For the text-containing cell, return its midpoint in [x, y] coordinate format. 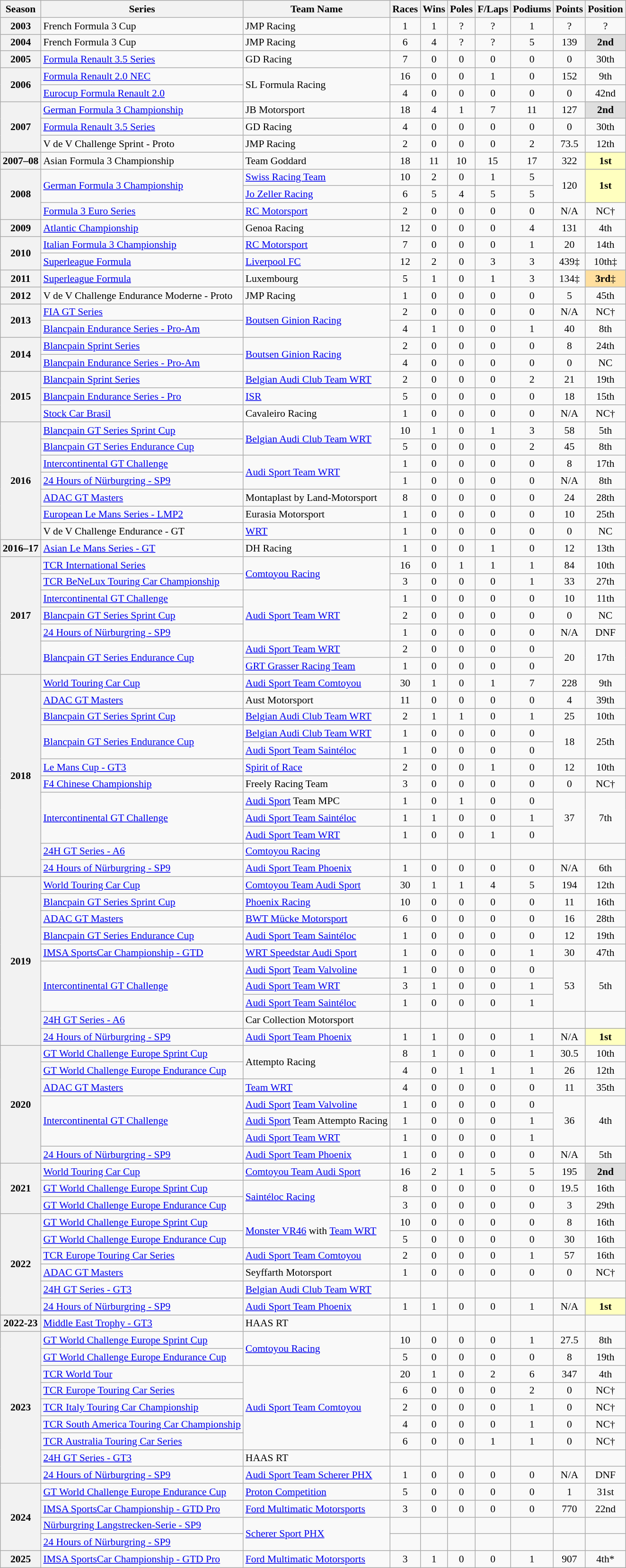
13th [605, 548]
2016–17 [21, 548]
TCR BeNeLux Touring Car Championship [142, 582]
Cavaleiro Racing [317, 413]
Races [405, 9]
37 [570, 818]
2009 [21, 228]
Italian Formula 3 Championship [142, 245]
Freely Racing Team [317, 784]
24 [570, 498]
47th [605, 953]
Asian Formula 3 Championship [142, 161]
29th [605, 1206]
347 [570, 1374]
2007 [21, 127]
ISR [317, 397]
2004 [21, 43]
Liverpool FC [317, 262]
Le Mans Cup - GT3 [142, 767]
Atlantic Championship [142, 228]
3rd‡ [605, 279]
127 [570, 110]
2018 [21, 776]
15th [605, 397]
Asian Le Mans Series - GT [142, 548]
139 [570, 43]
134‡ [570, 279]
42nd [605, 93]
25 [570, 717]
4th* [605, 1559]
Scherer Sport PHX [317, 1533]
Seyffarth Motorsport [317, 1273]
2022-23 [21, 1323]
30.5 [570, 1054]
120 [570, 185]
Phoenix Racing [317, 902]
TCR Italy Touring Car Championship [142, 1408]
FIA GT Series [142, 312]
Podiums [532, 9]
Poles [461, 9]
11th [605, 599]
Proton Competition [317, 1492]
36 [570, 1121]
2007–08 [21, 161]
Wins [434, 9]
Team WRT [317, 1087]
58 [570, 430]
Swiss Racing Team [317, 177]
WRT [317, 532]
DH Racing [317, 548]
57 [570, 1256]
Audi Sport Team Attempto Racing [317, 1121]
Attempto Racing [317, 1062]
Genoa Racing [317, 228]
JB Motorsport [317, 110]
2011 [21, 279]
45 [570, 447]
2005 [21, 60]
TCR World Tour [142, 1374]
V de V Challenge Sprint - Proto [142, 144]
WRT Speedstar Audi Sport [317, 953]
17 [532, 161]
19.5 [570, 1189]
322 [570, 161]
2008 [21, 194]
IMSA SportsCar Championship - GTD [142, 953]
26 [570, 1071]
Formula Renault 2.0 NEC [142, 77]
TCR South America Touring Car Championship [142, 1425]
15 [493, 161]
Car Collection Motorsport [317, 1020]
Jo Zeller Racing [317, 194]
Spirit of Race [317, 767]
228 [570, 683]
Team Name [317, 9]
14th [605, 245]
21 [570, 380]
2022 [21, 1264]
53 [570, 987]
195 [570, 1172]
2006 [21, 85]
131 [570, 228]
SL Formula Racing [317, 85]
2024 [21, 1517]
194 [570, 885]
40 [570, 329]
152 [570, 77]
33 [570, 582]
2014 [21, 355]
73.5 [570, 144]
2013 [21, 321]
TCR International Series [142, 565]
39th [605, 700]
439‡ [570, 262]
2021 [21, 1188]
Formula 3 Euro Series [142, 211]
Season [21, 9]
Blancpain Endurance Series - Pro [142, 397]
2019 [21, 961]
Saintéloc Racing [317, 1197]
Points [570, 9]
Eurocup Formula Renault 2.0 [142, 93]
Aust Motorsport [317, 700]
V de V Challenge Endurance - GT [142, 532]
24th [605, 346]
907 [570, 1559]
Montaplast by Land-Motorsport [317, 498]
2025 [21, 1559]
Stock Car Brasil [142, 413]
F/Laps [493, 9]
Middle East Trophy - GT3 [142, 1323]
27th [605, 582]
2016 [21, 481]
2020 [21, 1104]
V de V Challenge Endurance Moderne - Proto [142, 296]
Audi Sport Team MPC [317, 801]
Eurasia Motorsport [317, 515]
2012 [21, 296]
Position [605, 9]
2023 [21, 1408]
31st [605, 1492]
Nürburgring Langstrecken-Serie - SP9 [142, 1525]
6th [605, 868]
Monster VR46 with Team WRT [317, 1231]
10th‡ [605, 262]
Series [142, 9]
45th [605, 296]
2017 [21, 616]
GRT Grasser Racing Team [317, 666]
770 [570, 1509]
2015 [21, 396]
Luxembourg [317, 279]
7th [605, 818]
27.5 [570, 1340]
European Le Mans Series - LMP2 [142, 515]
Team Goddard [317, 161]
Audi Sport Team Scherer PHX [317, 1475]
BWT Mücke Motorsport [317, 919]
TCR Australia Touring Car Series [142, 1441]
F4 Chinese Championship [142, 784]
84 [570, 565]
22nd [605, 1509]
2010 [21, 254]
35th [605, 1087]
2003 [21, 26]
